Return the [x, y] coordinate for the center point of the cell that contains the specified text.  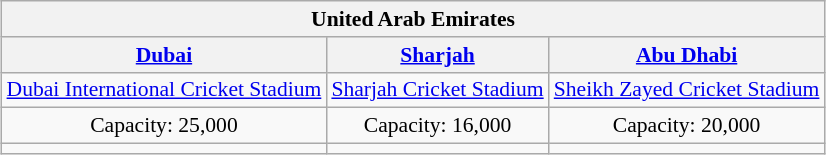
Dubai [164, 54]
Sharjah Cricket Stadium [437, 90]
Capacity: 25,000 [164, 126]
United Arab Emirates [414, 19]
Capacity: 16,000 [437, 126]
Sheikh Zayed Cricket Stadium [687, 90]
Dubai International Cricket Stadium [164, 90]
Sharjah [437, 54]
Capacity: 20,000 [687, 126]
Abu Dhabi [687, 54]
